For the text-containing cell, return its midpoint in (x, y) coordinate format. 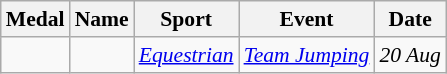
Name (102, 19)
Date (410, 19)
Event (307, 19)
Medal (36, 19)
Team Jumping (307, 55)
Sport (186, 19)
20 Aug (410, 55)
Equestrian (186, 55)
